Return (X, Y) of the center of cell containing provided text 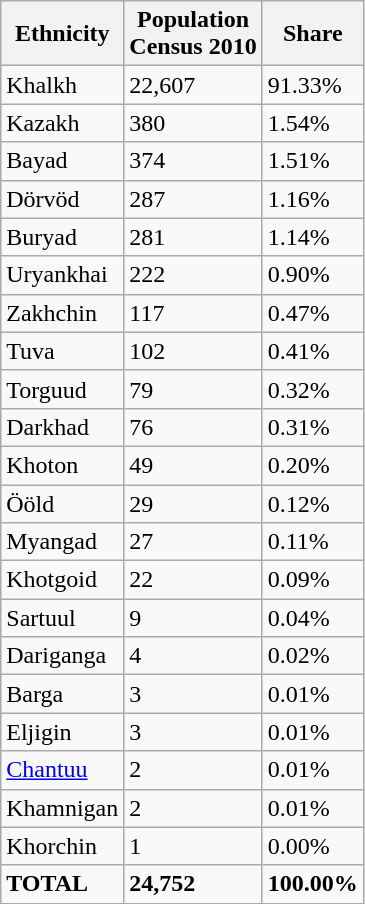
Torguud (62, 389)
100.00% (312, 884)
Sartuul (62, 618)
49 (193, 465)
79 (193, 389)
0.20% (312, 465)
Share (312, 34)
0.32% (312, 389)
76 (193, 427)
24,752 (193, 884)
1.54% (312, 123)
117 (193, 313)
PopulationCensus 2010 (193, 34)
281 (193, 237)
0.02% (312, 656)
TOTAL (62, 884)
Kazakh (62, 123)
374 (193, 161)
91.33% (312, 85)
0.90% (312, 275)
Uryankhai (62, 275)
22,607 (193, 85)
0.31% (312, 427)
Bayad (62, 161)
1.14% (312, 237)
1.51% (312, 161)
380 (193, 123)
27 (193, 542)
22 (193, 580)
Ööld (62, 503)
0.12% (312, 503)
4 (193, 656)
Dörvöd (62, 199)
1.16% (312, 199)
0.09% (312, 580)
0.04% (312, 618)
Khamnigan (62, 808)
Chantuu (62, 770)
Khotgoid (62, 580)
Buryad (62, 237)
Zakhchin (62, 313)
1 (193, 846)
Khoton (62, 465)
Myangad (62, 542)
222 (193, 275)
Dariganga (62, 656)
0.47% (312, 313)
0.41% (312, 351)
Khalkh (62, 85)
Darkhad (62, 427)
0.00% (312, 846)
9 (193, 618)
29 (193, 503)
Tuva (62, 351)
287 (193, 199)
102 (193, 351)
0.11% (312, 542)
Eljigin (62, 732)
Ethnicity (62, 34)
Khorchin (62, 846)
Barga (62, 694)
